Return (X, Y) of the center of cell containing provided text 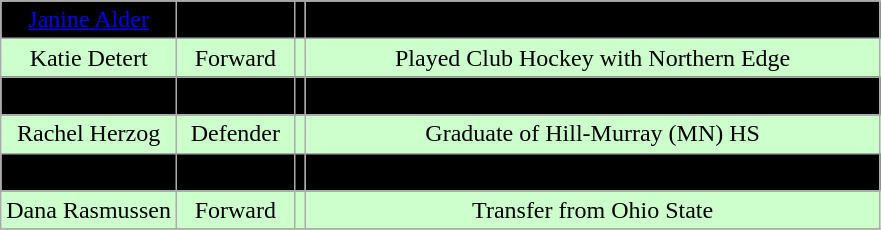
Katie Detert (89, 58)
Attended Lakeville South (MN) HS (592, 96)
Graduate of Hill-Murray (MN) HS (592, 134)
Brooke Kudirka (89, 172)
Janine Alder (89, 20)
Played for St. Louis AAA Blues U19 (592, 172)
Played Club Hockey with Northern Edge (592, 58)
Defender (235, 134)
Dana Rasmussen (89, 210)
Janna Haeg (89, 96)
Rachel Herzog (89, 134)
Bronze Medalist at 2014 Olympics with Team Switzerland (592, 20)
Transfer from Ohio State (592, 210)
Goaltender (235, 20)
